Scan for the cell matching the given text and deliver its (X, Y) coordinate at center. 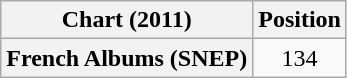
French Albums (SNEP) (127, 58)
Chart (2011) (127, 20)
134 (300, 58)
Position (300, 20)
